For the text-containing cell, return its midpoint in [X, Y] coordinate format. 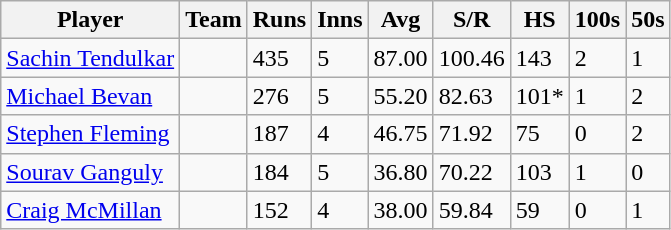
435 [279, 58]
187 [279, 134]
Craig McMillan [90, 210]
36.80 [400, 172]
184 [279, 172]
152 [279, 210]
50s [648, 20]
100s [597, 20]
100.46 [472, 58]
Sachin Tendulkar [90, 58]
75 [540, 134]
71.92 [472, 134]
70.22 [472, 172]
Player [90, 20]
Runs [279, 20]
Stephen Fleming [90, 134]
59.84 [472, 210]
101* [540, 96]
38.00 [400, 210]
55.20 [400, 96]
Avg [400, 20]
HS [540, 20]
46.75 [400, 134]
Sourav Ganguly [90, 172]
276 [279, 96]
Michael Bevan [90, 96]
143 [540, 58]
82.63 [472, 96]
Inns [340, 20]
87.00 [400, 58]
Team [214, 20]
103 [540, 172]
S/R [472, 20]
59 [540, 210]
